From the cell containing the given text, extract its center point as (x, y) coordinate. 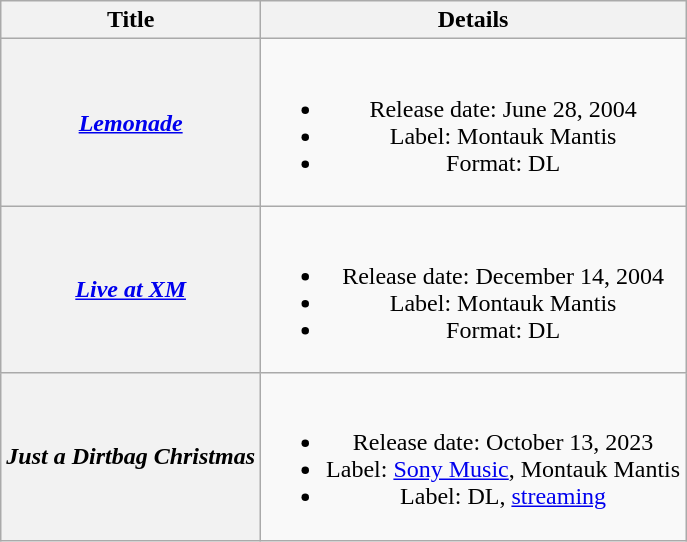
Release date: June 28, 2004Label: Montauk MantisFormat: DL (474, 122)
Release date: December 14, 2004Label: Montauk MantisFormat: DL (474, 290)
Live at XM (131, 290)
Details (474, 20)
Just a Dirtbag Christmas (131, 456)
Lemonade (131, 122)
Release date: October 13, 2023Label: Sony Music, Montauk MantisLabel: DL, streaming (474, 456)
Title (131, 20)
